From the cell containing the given text, extract its center point as (X, Y) coordinate. 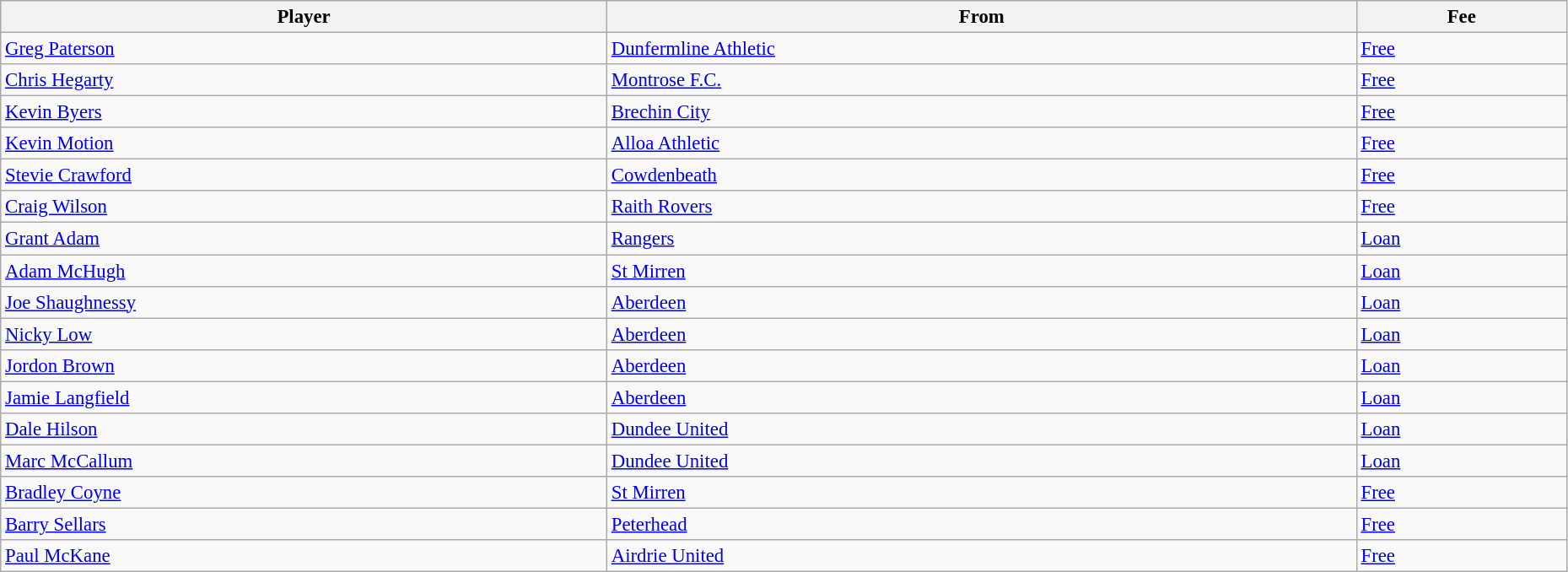
Fee (1461, 17)
Alloa Athletic (982, 143)
Dunfermline Athletic (982, 49)
Paul McKane (304, 556)
Airdrie United (982, 556)
Adam McHugh (304, 271)
Nicky Low (304, 334)
Joe Shaughnessy (304, 302)
Montrose F.C. (982, 80)
Dale Hilson (304, 429)
Kevin Byers (304, 112)
Marc McCallum (304, 461)
Jordon Brown (304, 365)
Chris Hegarty (304, 80)
Bradley Coyne (304, 493)
Kevin Motion (304, 143)
Greg Paterson (304, 49)
From (982, 17)
Jamie Langfield (304, 397)
Peterhead (982, 524)
Stevie Crawford (304, 175)
Grant Adam (304, 239)
Barry Sellars (304, 524)
Brechin City (982, 112)
Rangers (982, 239)
Raith Rovers (982, 207)
Craig Wilson (304, 207)
Player (304, 17)
Cowdenbeath (982, 175)
